Detect which cell encompasses the target text, then output its [X, Y] center coordinate. 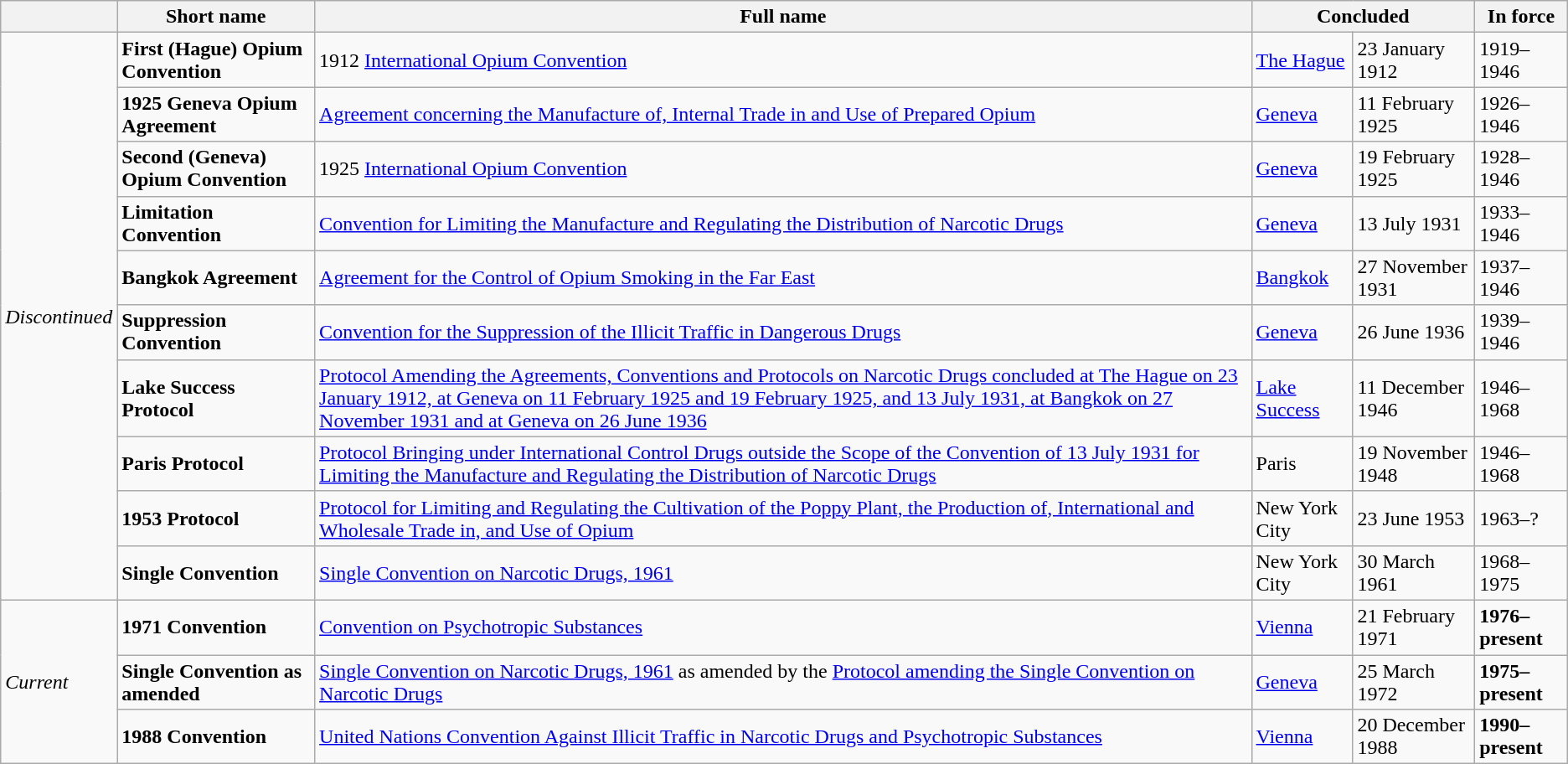
Paris [1302, 464]
Full name [783, 17]
Discontinued [59, 317]
Single Convention [216, 573]
21 February 1971 [1414, 627]
19 November 1948 [1414, 464]
Short name [216, 17]
In force [1521, 17]
1912 International Opium Convention [783, 60]
11 February 1925 [1414, 114]
Current [59, 682]
25 March 1972 [1414, 682]
Protocol for Limiting and Regulating the Cultivation of the Poppy Plant, the Production of, International and Wholesale Trade in, and Use of Opium [783, 518]
Convention for the Suppression of the Illicit Traffic in Dangerous Drugs [783, 332]
26 June 1936 [1414, 332]
23 January 1912 [1414, 60]
1939–1946 [1521, 332]
1919–1946 [1521, 60]
Single Convention on Narcotic Drugs, 1961 as amended by the Protocol amending the Single Convention on Narcotic Drugs [783, 682]
1963–? [1521, 518]
1926–1946 [1521, 114]
1988 Convention [216, 737]
Lake Success [1302, 398]
Paris Protocol [216, 464]
Single Convention on Narcotic Drugs, 1961 [783, 573]
11 December 1946 [1414, 398]
Bangkok [1302, 278]
The Hague [1302, 60]
13 July 1931 [1414, 223]
First (Hague) Opium Convention [216, 60]
Second (Geneva) Opium Convention [216, 169]
1975–present [1521, 682]
Single Convention as amended [216, 682]
1928–1946 [1521, 169]
1968–1975 [1521, 573]
1953 Protocol [216, 518]
1971 Convention [216, 627]
23 June 1953 [1414, 518]
Bangkok Agreement [216, 278]
Convention on Psychotropic Substances [783, 627]
Suppression Convention [216, 332]
1933–1946 [1521, 223]
Convention for Limiting the Manufacture and Regulating the Distribution of Narcotic Drugs [783, 223]
20 December 1988 [1414, 737]
1925 Geneva Opium Agreement [216, 114]
1937–1946 [1521, 278]
19 February 1925 [1414, 169]
Agreement for the Control of Opium Smoking in the Far East [783, 278]
27 November 1931 [1414, 278]
30 March 1961 [1414, 573]
Concluded [1364, 17]
Limitation Convention [216, 223]
1990–present [1521, 737]
1925 International Opium Convention [783, 169]
Lake Success Protocol [216, 398]
1976–present [1521, 627]
Agreement concerning the Manufacture of, Internal Trade in and Use of Prepared Opium [783, 114]
United Nations Convention Against Illicit Traffic in Narcotic Drugs and Psychotropic Substances [783, 737]
